Capture the cell that displays the provided text and extract its (x, y) central coordinate. 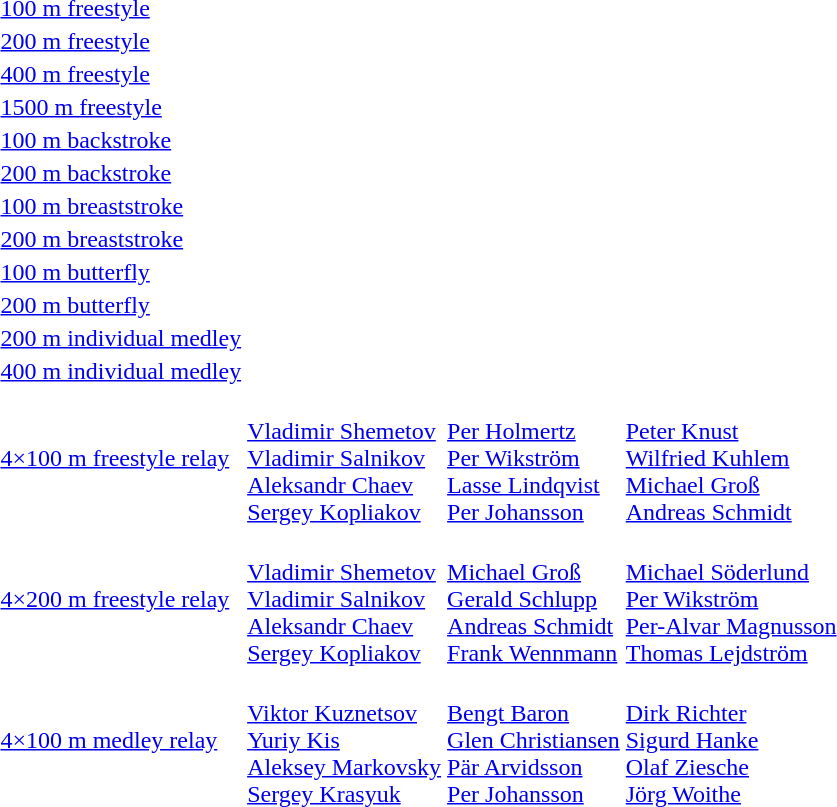
Per HolmertzPer WikströmLasse LindqvistPer Johansson (534, 458)
Michael GroßGerald SchluppAndreas SchmidtFrank Wennmann (534, 599)
